Determine the (X, Y) coordinate at the center of the cell enclosing the given text.  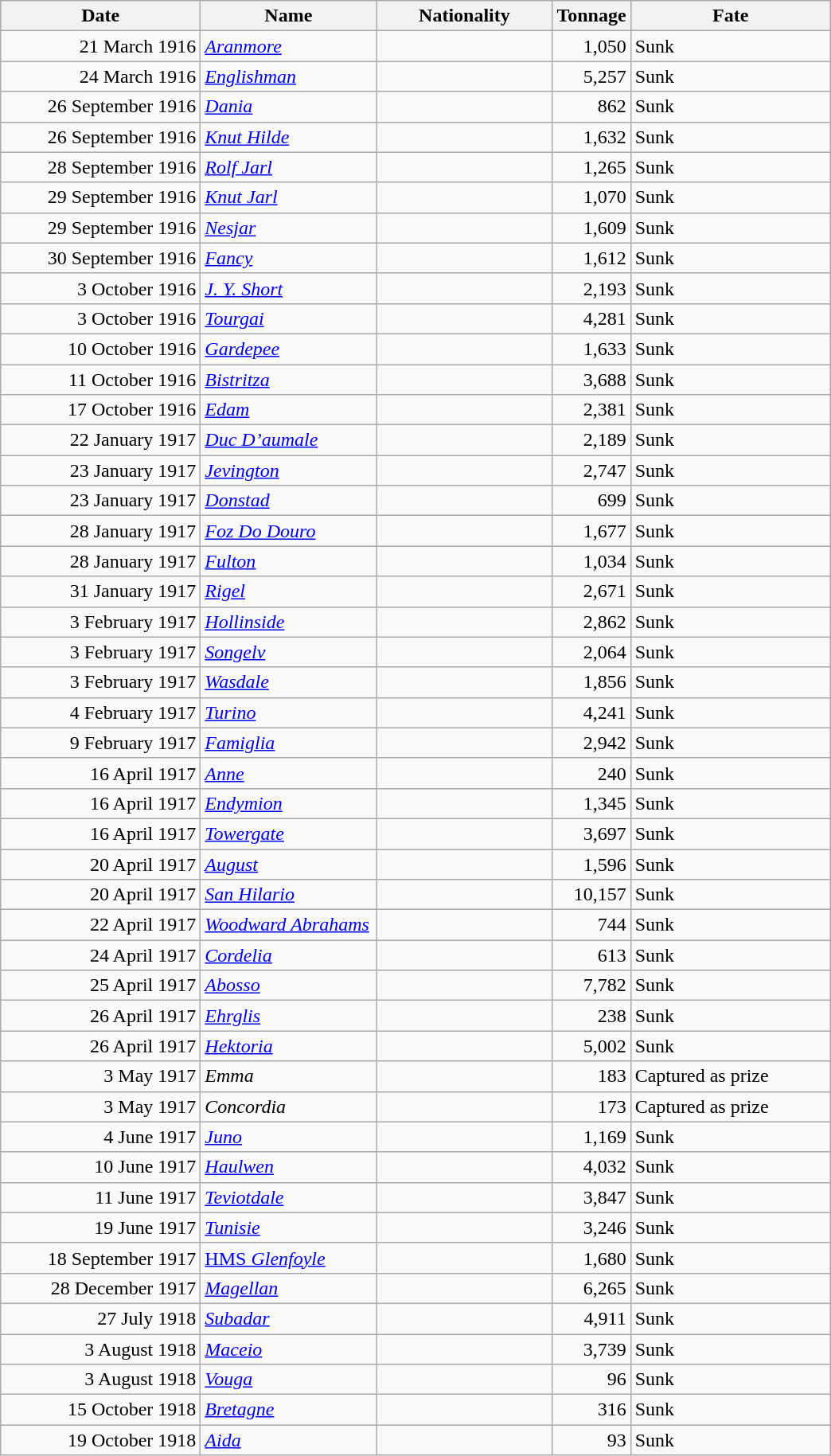
3,697 (591, 833)
1,265 (591, 167)
Anne (288, 773)
25 April 1917 (100, 986)
19 October 1918 (100, 1440)
17 October 1916 (100, 410)
28 December 1917 (100, 1288)
Maceio (288, 1349)
240 (591, 773)
Wasdale (288, 682)
10 October 1916 (100, 349)
Aida (288, 1440)
4,911 (591, 1318)
11 October 1916 (100, 380)
699 (591, 501)
Fate (731, 16)
Gardepee (288, 349)
Englishman (288, 76)
Subadar (288, 1318)
10 June 1917 (100, 1167)
1,034 (591, 561)
3,246 (591, 1228)
August (288, 864)
Knut Hilde (288, 137)
2,942 (591, 743)
7,782 (591, 986)
1,612 (591, 258)
22 January 1917 (100, 440)
Magellan (288, 1288)
Famiglia (288, 743)
3,688 (591, 380)
9 February 1917 (100, 743)
Nesjar (288, 228)
Ehrglis (288, 1016)
2,064 (591, 652)
Fancy (288, 258)
1,345 (591, 803)
862 (591, 107)
28 September 1916 (100, 167)
Cordelia (288, 955)
19 June 1917 (100, 1228)
24 April 1917 (100, 955)
Duc D’aumale (288, 440)
Tourgai (288, 318)
Rigel (288, 591)
1,169 (591, 1137)
4 February 1917 (100, 712)
27 July 1918 (100, 1318)
Aranmore (288, 46)
Nationality (465, 16)
11 June 1917 (100, 1197)
15 October 1918 (100, 1410)
3,847 (591, 1197)
1,050 (591, 46)
1,856 (591, 682)
30 September 1916 (100, 258)
4,241 (591, 712)
744 (591, 925)
Foz Do Douro (288, 531)
10,157 (591, 895)
5,257 (591, 76)
San Hilario (288, 895)
183 (591, 1076)
Concordia (288, 1107)
1,609 (591, 228)
316 (591, 1410)
2,671 (591, 591)
96 (591, 1380)
Teviotdale (288, 1197)
Name (288, 16)
31 January 1917 (100, 591)
Hektoria (288, 1046)
4,032 (591, 1167)
Bistritza (288, 380)
5,002 (591, 1046)
Fulton (288, 561)
Endymion (288, 803)
21 March 1916 (100, 46)
4 June 1917 (100, 1137)
2,189 (591, 440)
173 (591, 1107)
613 (591, 955)
HMS Glenfoyle (288, 1258)
6,265 (591, 1288)
93 (591, 1440)
1,677 (591, 531)
Songelv (288, 652)
Vouga (288, 1380)
1,596 (591, 864)
22 April 1917 (100, 925)
1,070 (591, 197)
Hollinside (288, 622)
2,381 (591, 410)
Abosso (288, 986)
Knut Jarl (288, 197)
238 (591, 1016)
18 September 1917 (100, 1258)
Donstad (288, 501)
3,739 (591, 1349)
24 March 1916 (100, 76)
2,862 (591, 622)
J. Y. Short (288, 288)
2,193 (591, 288)
Tonnage (591, 16)
Towergate (288, 833)
1,632 (591, 137)
4,281 (591, 318)
Emma (288, 1076)
Turino (288, 712)
1,680 (591, 1258)
Dania (288, 107)
Date (100, 16)
Edam (288, 410)
1,633 (591, 349)
Woodward Abrahams (288, 925)
Juno (288, 1137)
Rolf Jarl (288, 167)
2,747 (591, 470)
Jevington (288, 470)
Haulwen (288, 1167)
Tunisie (288, 1228)
Bretagne (288, 1410)
